Search for the cell housing the specified text and yield its [X, Y] center coordinate. 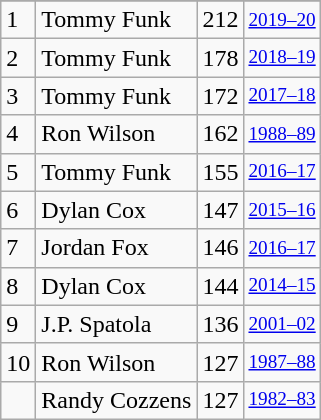
Jordan Fox [116, 248]
8 [18, 286]
4 [18, 134]
2001–02 [282, 324]
7 [18, 248]
1988–89 [282, 134]
146 [220, 248]
147 [220, 210]
2017–18 [282, 96]
155 [220, 172]
1987–88 [282, 362]
5 [18, 172]
1982–83 [282, 400]
10 [18, 362]
2018–19 [282, 58]
178 [220, 58]
6 [18, 210]
1 [18, 20]
2015–16 [282, 210]
212 [220, 20]
3 [18, 96]
172 [220, 96]
144 [220, 286]
2014–15 [282, 286]
Randy Cozzens [116, 400]
136 [220, 324]
J.P. Spatola [116, 324]
2 [18, 58]
162 [220, 134]
2019–20 [282, 20]
9 [18, 324]
